Return the (X, Y) coordinate for the center point of the cell that contains the specified text.  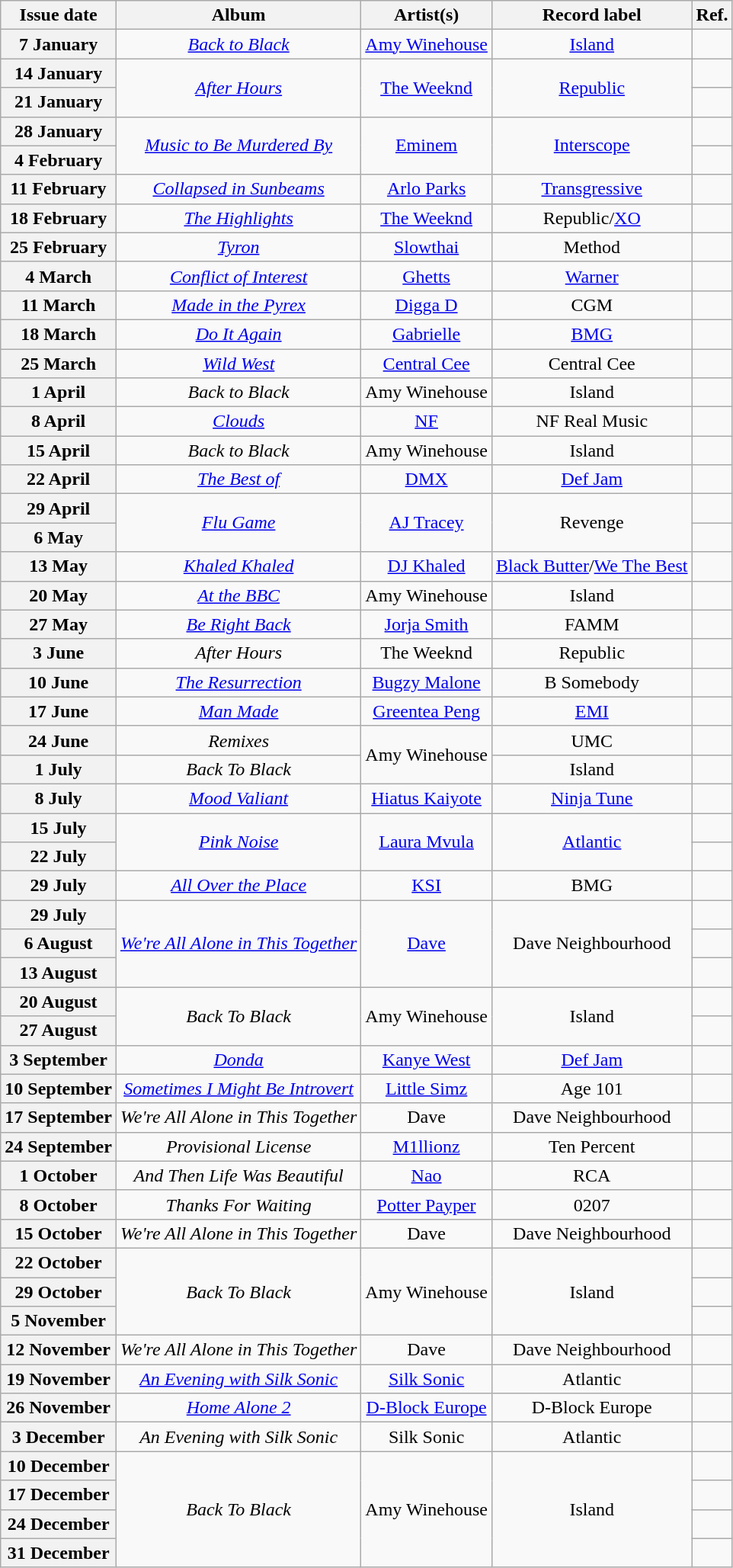
Arlo Parks (427, 189)
Do It Again (238, 334)
12 November (59, 1350)
24 September (59, 1146)
M1llionz (427, 1146)
Ninja Tune (591, 798)
11 February (59, 189)
17 September (59, 1117)
15 July (59, 827)
22 October (59, 1262)
Collapsed in Sunbeams (238, 189)
Khaled Khaled (238, 566)
Tyron (238, 247)
Clouds (238, 422)
25 February (59, 247)
DJ Khaled (427, 566)
6 August (59, 944)
Made in the Pyrex (238, 305)
AJ Tracey (427, 523)
21 January (59, 102)
22 April (59, 479)
Artist(s) (427, 15)
Greentea Peng (427, 711)
13 August (59, 973)
10 June (59, 682)
17 December (59, 1495)
CGM (591, 305)
13 May (59, 566)
The Best of (238, 479)
1 October (59, 1175)
Pink Noise (238, 842)
18 March (59, 334)
19 November (59, 1379)
FAMM (591, 624)
6 May (59, 537)
24 December (59, 1524)
8 October (59, 1204)
At the BBC (238, 595)
18 February (59, 218)
Age 101 (591, 1089)
31 December (59, 1553)
Remixes (238, 740)
Nao (427, 1175)
Flu Game (238, 523)
DMX (427, 479)
RCA (591, 1175)
1 April (59, 393)
NF Real Music (591, 422)
7 January (59, 44)
Laura Mvula (427, 842)
Man Made (238, 711)
Digga D (427, 305)
17 June (59, 711)
3 September (59, 1060)
Method (591, 247)
26 November (59, 1408)
8 April (59, 422)
25 March (59, 364)
24 June (59, 740)
NF (427, 422)
Slowthai (427, 247)
Album (238, 15)
14 January (59, 73)
Revenge (591, 523)
20 August (59, 1002)
27 August (59, 1031)
28 January (59, 131)
Jorja Smith (427, 624)
5 November (59, 1321)
8 July (59, 798)
And Then Life Was Beautiful (238, 1175)
Music to Be Murdered By (238, 146)
4 February (59, 160)
Ref. (712, 15)
Wild West (238, 364)
Gabrielle (427, 334)
4 March (59, 276)
Sometimes I Might Be Introvert (238, 1089)
Eminem (427, 146)
Issue date (59, 15)
Provisional License (238, 1146)
EMI (591, 711)
10 September (59, 1089)
Thanks For Waiting (238, 1204)
All Over the Place (238, 886)
Hiatus Kaiyote (427, 798)
29 April (59, 508)
10 December (59, 1466)
27 May (59, 624)
B Somebody (591, 682)
Kanye West (427, 1060)
3 June (59, 653)
15 October (59, 1233)
The Highlights (238, 218)
Be Right Back (238, 624)
Transgressive (591, 189)
Donda (238, 1060)
1 July (59, 769)
Mood Valiant (238, 798)
Ten Percent (591, 1146)
Bugzy Malone (427, 682)
Little Simz (427, 1089)
Black Butter/We The Best (591, 566)
The Resurrection (238, 682)
15 April (59, 451)
20 May (59, 595)
Home Alone 2 (238, 1408)
Republic/XO (591, 218)
KSI (427, 886)
0207 (591, 1204)
29 October (59, 1292)
Potter Payper (427, 1204)
Interscope (591, 146)
Record label (591, 15)
22 July (59, 857)
3 December (59, 1437)
11 March (59, 305)
UMC (591, 740)
Ghetts (427, 276)
Warner (591, 276)
Conflict of Interest (238, 276)
